Return the (X, Y) coordinate for the center point of the cell that contains the specified text.  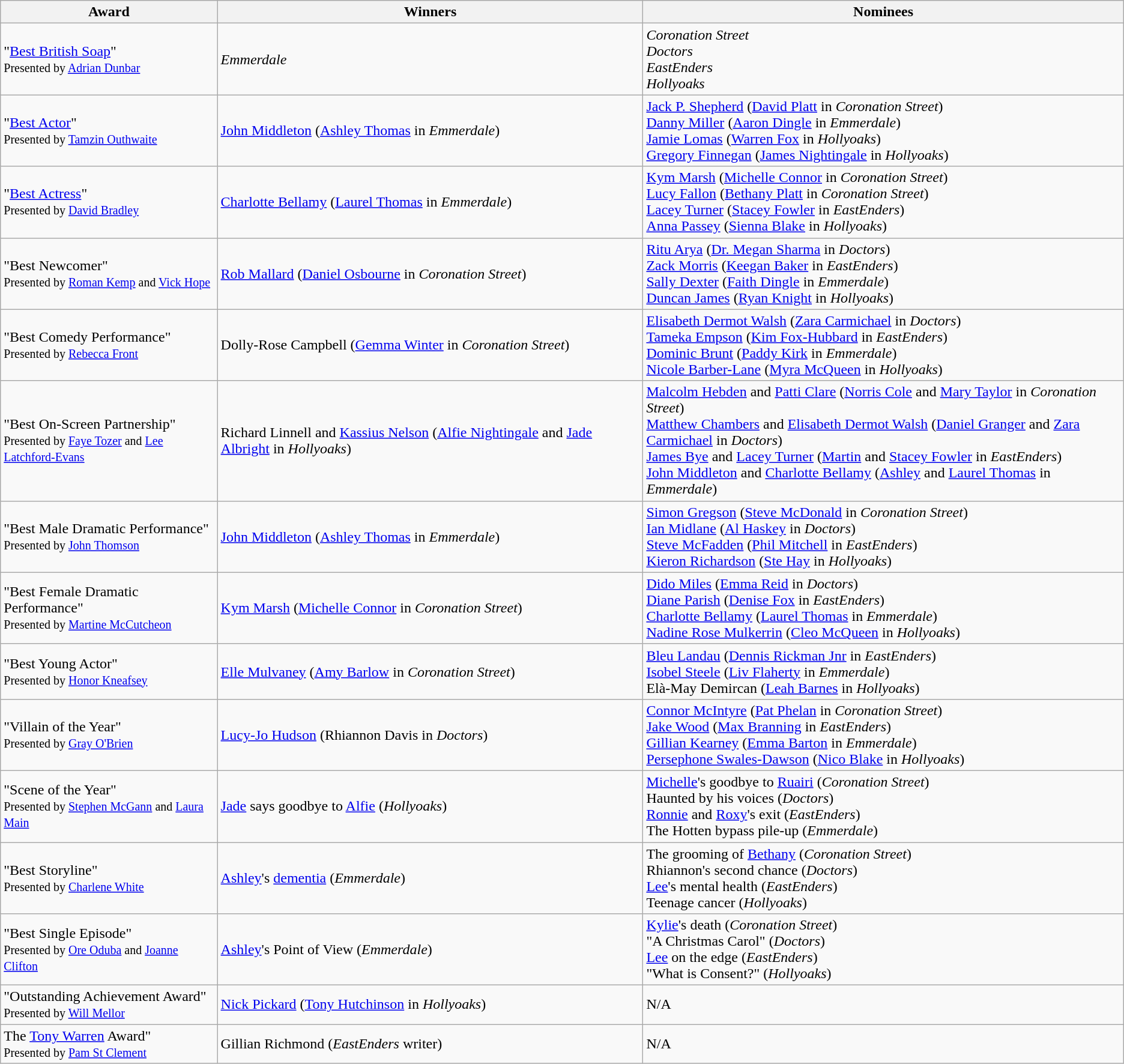
Coronation StreetDoctorsEastEndersHollyoaks (883, 59)
"Best Male Dramatic Performance"Presented by John Thomson (109, 537)
"Best Single Episode"Presented by Ore Oduba and Joanne Clifton (109, 950)
Bleu Landau (Dennis Rickman Jnr in EastEnders)Isobel Steele (Liv Flaherty in Emmerdale)Elà-May Demircan (Leah Barnes in Hollyoaks) (883, 671)
Rob Mallard (Daniel Osbourne in Coronation Street) (430, 274)
Ashley's Point of View (Emmerdale) (430, 950)
Jade says goodbye to Alfie (Hollyoaks) (430, 806)
Gillian Richmond (EastEnders writer) (430, 1044)
The Tony Warren Award"Presented by Pam St Clement (109, 1044)
Kym Marsh (Michelle Connor in Coronation Street) (430, 608)
"Scene of the Year"Presented by Stephen McGann and Laura Main (109, 806)
"Outstanding Achievement Award"Presented by Will Mellor (109, 1005)
Winners (430, 12)
Richard Linnell and Kassius Nelson (Alfie Nightingale and Jade Albright in Hollyoaks) (430, 441)
"Best Actor"Presented by Tamzin Outhwaite (109, 131)
"Villain of the Year"Presented by Gray O'Brien (109, 735)
Kylie's death (Coronation Street)"A Christmas Carol" (Doctors)Lee on the edge (EastEnders)"What is Consent?" (Hollyoaks) (883, 950)
The grooming of Bethany (Coronation Street)Rhiannon's second chance (Doctors)Lee's mental health (EastEnders)Teenage cancer (Hollyoaks) (883, 878)
"Best Comedy Performance"Presented by Rebecca Front (109, 345)
"Best Young Actor"Presented by Honor Kneafsey (109, 671)
Emmerdale (430, 59)
Award (109, 12)
"Best Female Dramatic Performance"Presented by Martine McCutcheon (109, 608)
"Best British Soap"Presented by Adrian Dunbar (109, 59)
Elle Mulvaney (Amy Barlow in Coronation Street) (430, 671)
Charlotte Bellamy (Laurel Thomas in Emmerdale) (430, 202)
"Best Newcomer"Presented by Roman Kemp and Vick Hope (109, 274)
"Best Actress"Presented by David Bradley (109, 202)
Nominees (883, 12)
"Best Storyline"Presented by Charlene White (109, 878)
Dolly-Rose Campbell (Gemma Winter in Coronation Street) (430, 345)
"Best On-Screen Partnership"Presented by Faye Tozer and Lee Latchford-Evans (109, 441)
Nick Pickard (Tony Hutchinson in Hollyoaks) (430, 1005)
Lucy-Jo Hudson (Rhiannon Davis in Doctors) (430, 735)
Ashley's dementia (Emmerdale) (430, 878)
